Return [X, Y] of the center of cell containing provided text 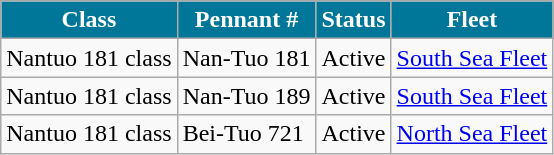
North Sea Fleet [472, 134]
Nan-Tuo 181 [246, 58]
Pennant # [246, 20]
Bei-Tuo 721 [246, 134]
Status [354, 20]
Fleet [472, 20]
Nan-Tuo 189 [246, 96]
Class [89, 20]
